Identify which cell holds the provided text, then report its (x, y) central coordinate. 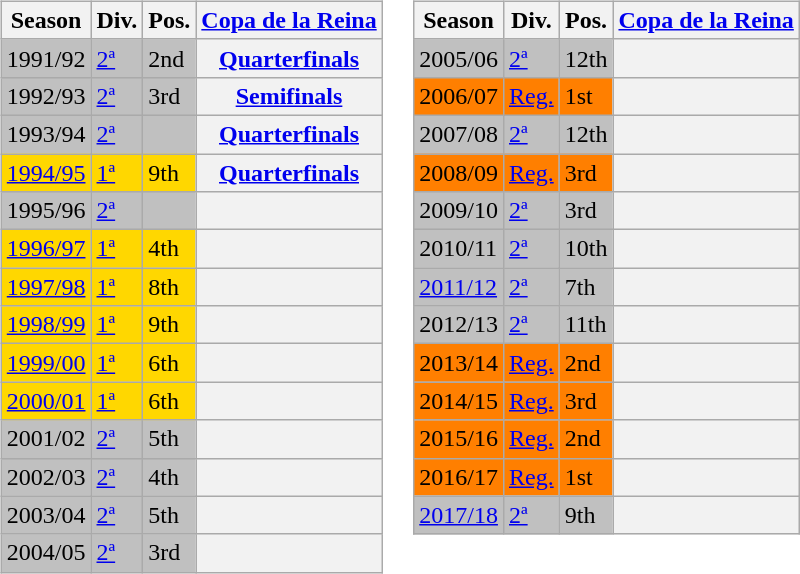
2008/09 (459, 173)
1991/92 (46, 58)
10th (586, 249)
2009/10 (459, 211)
2017/18 (459, 515)
2002/03 (46, 477)
2013/14 (459, 363)
2016/17 (459, 477)
1999/00 (46, 363)
1993/94 (46, 134)
2004/05 (46, 553)
1998/99 (46, 325)
1996/97 (46, 249)
2010/11 (459, 249)
2000/01 (46, 401)
1995/96 (46, 211)
1997/98 (46, 287)
11th (586, 325)
1994/95 (46, 173)
2003/04 (46, 515)
2006/07 (459, 96)
2014/15 (459, 401)
8th (170, 287)
2012/13 (459, 325)
Semifinals (289, 96)
2015/16 (459, 439)
2011/12 (459, 287)
1992/93 (46, 96)
2005/06 (459, 58)
7th (586, 287)
2001/02 (46, 439)
2007/08 (459, 134)
